Return [X, Y] of the center of cell containing provided text 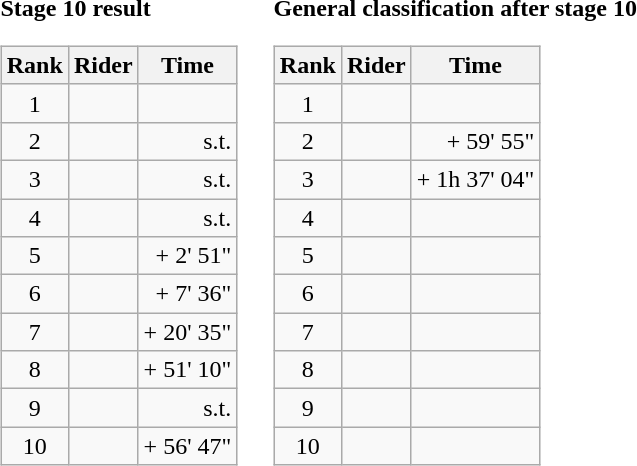
+ 56' 47" [188, 446]
+ 51' 10" [188, 370]
+ 59' 55" [476, 141]
+ 7' 36" [188, 294]
+ 20' 35" [188, 332]
+ 2' 51" [188, 256]
+ 1h 37' 04" [476, 179]
